For the text-containing cell, return its midpoint in [X, Y] coordinate format. 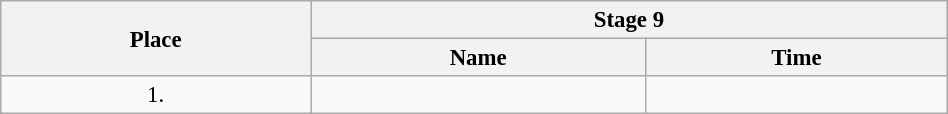
Place [156, 38]
Time [797, 58]
Stage 9 [630, 20]
1. [156, 95]
Name [478, 58]
